Output the (X, Y) coordinate of the center of the cell containing the given text.  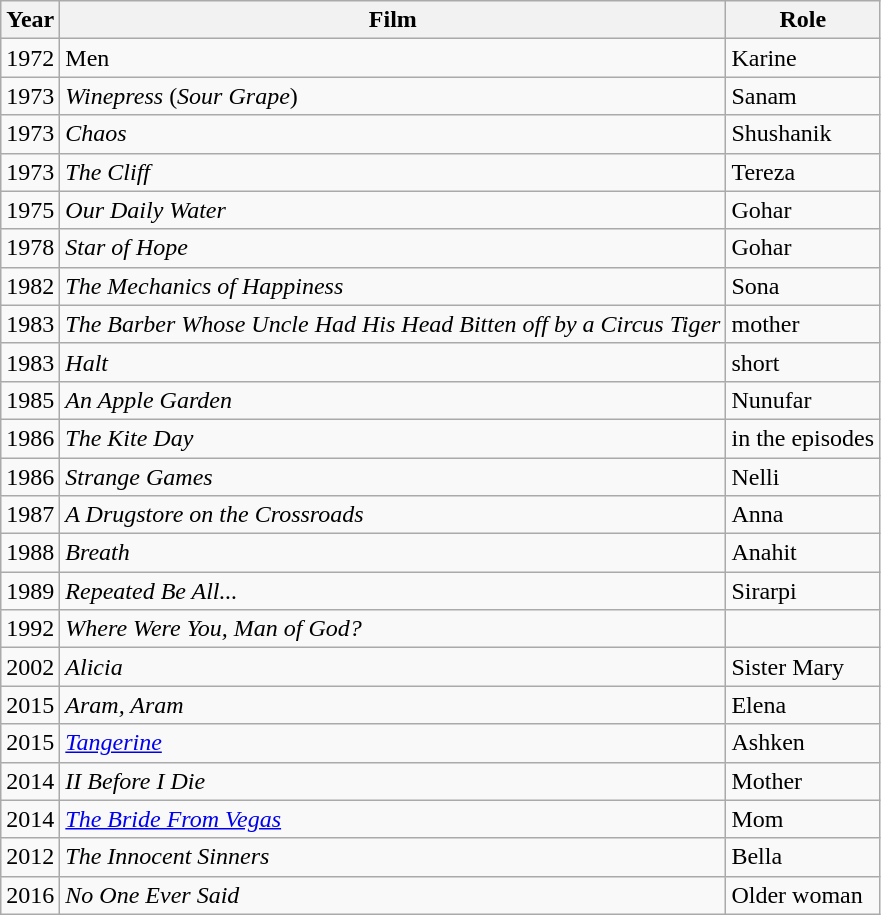
2016 (30, 895)
The Cliff (393, 172)
A Drugstore on the Crossroads (393, 515)
Mom (803, 819)
Aram, Aram (393, 705)
Tereza (803, 172)
No One Ever Said (393, 895)
in the episodes (803, 438)
Nunufar (803, 400)
Where Were You, Man of God? (393, 629)
1975 (30, 210)
Mother (803, 781)
Older woman (803, 895)
1992 (30, 629)
The Mechanics of Happiness (393, 286)
2002 (30, 667)
mother (803, 324)
1985 (30, 400)
Nelli (803, 477)
Alicia (393, 667)
Strange Games (393, 477)
Sister Mary (803, 667)
Chaos (393, 134)
II Before I Die (393, 781)
Bella (803, 857)
short (803, 362)
An Apple Garden (393, 400)
Shushanik (803, 134)
Tangerine (393, 743)
Role (803, 20)
1988 (30, 553)
Star of Hope (393, 248)
Karine (803, 58)
Winepress (Sour Grape) (393, 96)
2012 (30, 857)
Our Daily Water (393, 210)
Halt (393, 362)
Elena (803, 705)
1972 (30, 58)
The Kite Day (393, 438)
Ashken (803, 743)
Anahit (803, 553)
1978 (30, 248)
Film (393, 20)
Repeated Be All... (393, 591)
The Barber Whose Uncle Had His Head Bitten off by a Circus Tiger (393, 324)
Sanam (803, 96)
Breath (393, 553)
1982 (30, 286)
Sona (803, 286)
Year (30, 20)
1987 (30, 515)
Men (393, 58)
The Bride From Vegas (393, 819)
Sirarpi (803, 591)
The Innocent Sinners (393, 857)
1989 (30, 591)
Anna (803, 515)
